Detect which cell encompasses the target text, then output its [x, y] center coordinate. 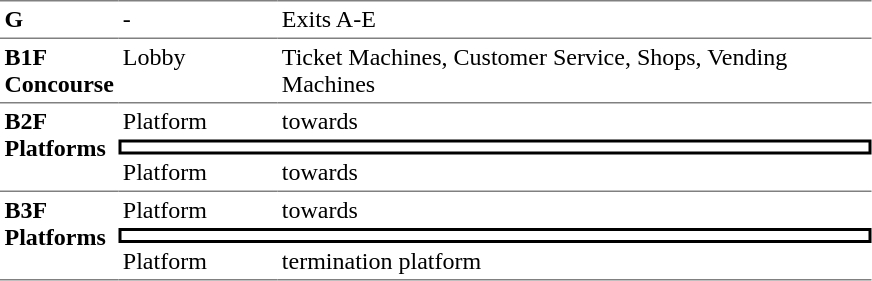
Ticket Machines, Customer Service, Shops, Vending Machines [574, 71]
termination platform [574, 262]
Exits A-E [574, 19]
- [198, 19]
Lobby [198, 71]
G [59, 19]
B3F Platforms [59, 236]
B1FConcourse [59, 71]
B2F Platforms [59, 148]
